Scan for the cell matching the given text and deliver its [X, Y] coordinate at center. 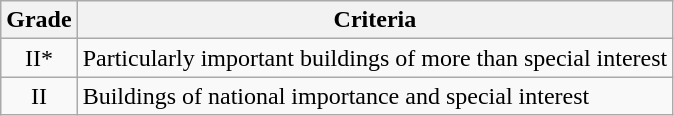
Criteria [375, 20]
Particularly important buildings of more than special interest [375, 58]
Buildings of national importance and special interest [375, 96]
II* [39, 58]
Grade [39, 20]
II [39, 96]
